Search for the cell housing the specified text and yield its [X, Y] center coordinate. 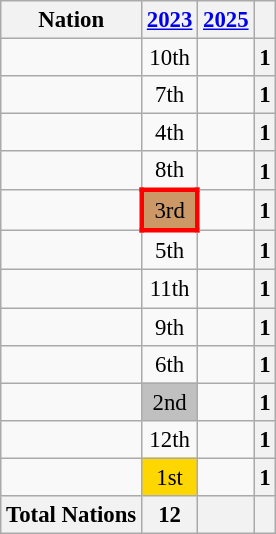
9th [170, 327]
Nation [72, 20]
2nd [170, 402]
Total Nations [72, 515]
2025 [226, 20]
7th [170, 95]
10th [170, 58]
2023 [170, 20]
4th [170, 133]
12 [170, 515]
5th [170, 250]
12th [170, 439]
3rd [170, 210]
1st [170, 477]
6th [170, 364]
11th [170, 289]
8th [170, 170]
